Locate the cell with the specified text and output its [X, Y] center coordinate. 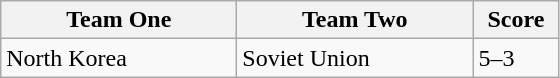
5–3 [516, 58]
North Korea [119, 58]
Soviet Union [355, 58]
Team One [119, 20]
Team Two [355, 20]
Score [516, 20]
